Locate the cell with the specified text and output its [X, Y] center coordinate. 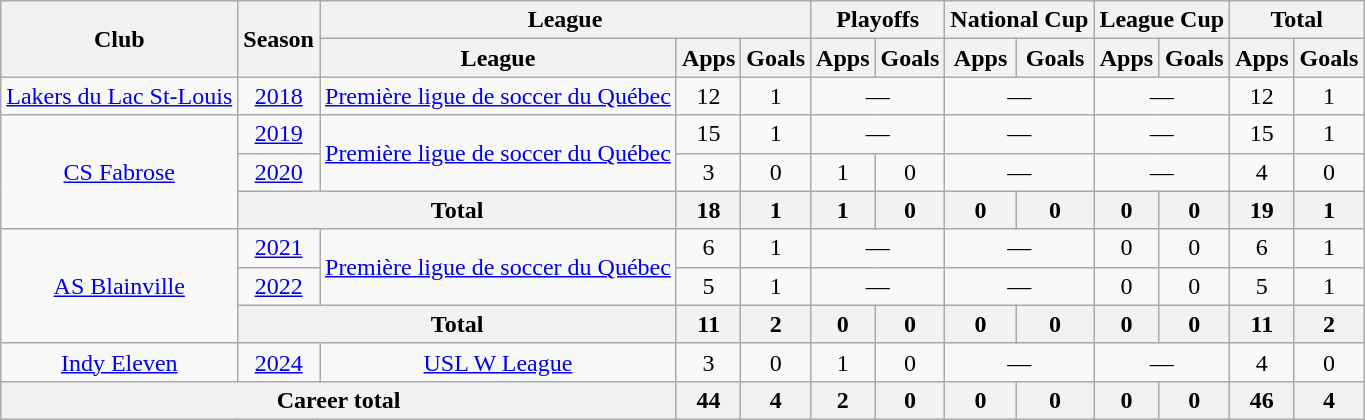
AS Blainville [120, 286]
2019 [279, 134]
Season [279, 39]
Career total [339, 400]
2020 [279, 172]
Lakers du Lac St-Louis [120, 96]
USL W League [498, 362]
League Cup [1162, 20]
2022 [279, 286]
18 [708, 210]
CS Fabrose [120, 172]
Club [120, 39]
2024 [279, 362]
Indy Eleven [120, 362]
2018 [279, 96]
National Cup [1020, 20]
19 [1262, 210]
2021 [279, 248]
44 [708, 400]
Playoffs [878, 20]
46 [1262, 400]
